Find where the given text appears and provide that cell's center as [x, y] coordinate. 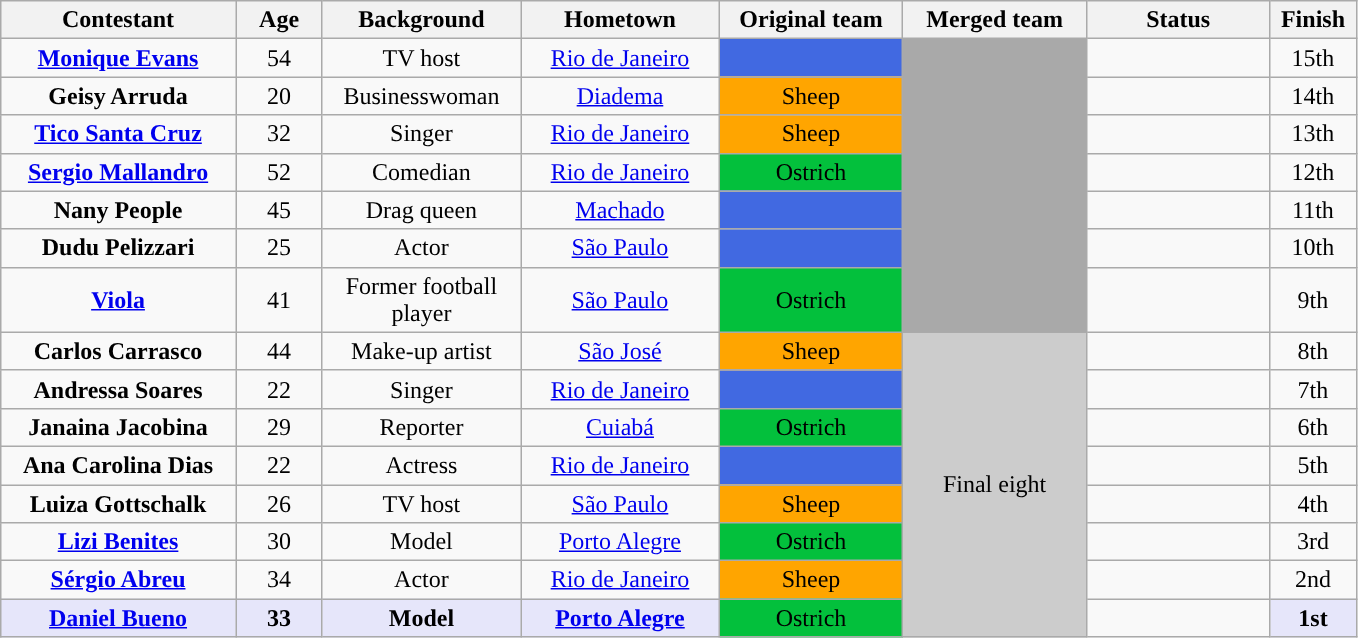
Daniel Bueno [118, 618]
26 [279, 503]
20 [279, 96]
Make-up artist [422, 351]
São José [620, 351]
6th [1313, 427]
12th [1313, 172]
25 [279, 248]
Drag queen [422, 210]
Hometown [620, 20]
Status [1178, 20]
Sergio Mallandro [118, 172]
Machado [620, 210]
32 [279, 134]
Tico Santa Cruz [118, 134]
Reporter [422, 427]
Carlos Carrasco [118, 351]
1st [1313, 618]
3rd [1313, 542]
5th [1313, 465]
Dudu Pelizzari [118, 248]
Lizi Benites [118, 542]
29 [279, 427]
33 [279, 618]
10th [1313, 248]
44 [279, 351]
Andressa Soares [118, 389]
Diadema [620, 96]
54 [279, 58]
Luiza Gottschalk [118, 503]
Contestant [118, 20]
Comedian [422, 172]
Nany People [118, 210]
Sérgio Abreu [118, 580]
13th [1313, 134]
34 [279, 580]
Age [279, 20]
Final eight [995, 484]
Janaina Jacobina [118, 427]
52 [279, 172]
Background [422, 20]
Businesswoman [422, 96]
30 [279, 542]
Finish [1313, 20]
Actress [422, 465]
9th [1313, 300]
Merged team [995, 20]
Former football player [422, 300]
Cuiabá [620, 427]
4th [1313, 503]
41 [279, 300]
14th [1313, 96]
Viola [118, 300]
45 [279, 210]
Ana Carolina Dias [118, 465]
Geisy Arruda [118, 96]
Monique Evans [118, 58]
15th [1313, 58]
11th [1313, 210]
7th [1313, 389]
Original team [811, 20]
8th [1313, 351]
2nd [1313, 580]
